Search for the cell housing the specified text and yield its (x, y) center coordinate. 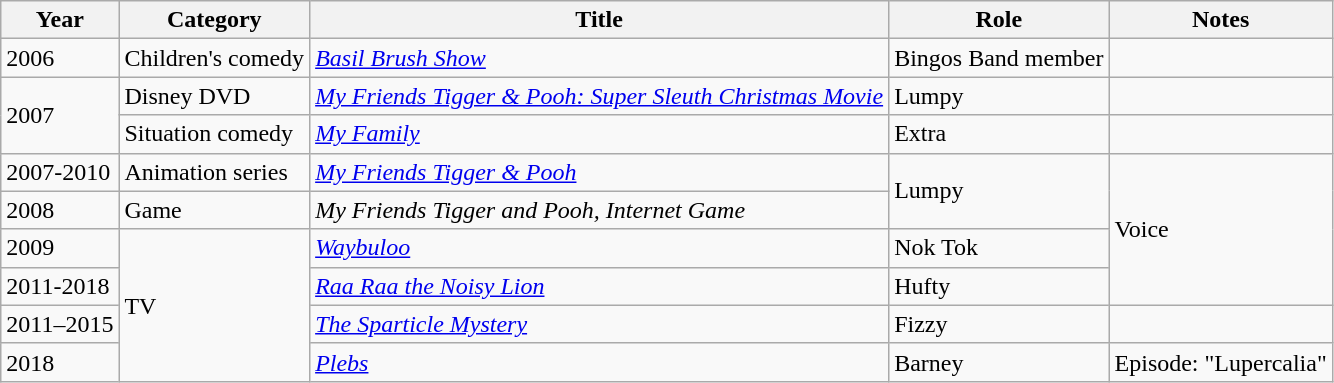
Disney DVD (214, 96)
2007-2010 (60, 172)
Fizzy (999, 324)
Title (600, 20)
My Friends Tigger & Pooh (600, 172)
Bingos Band member (999, 58)
Waybuloo (600, 248)
Category (214, 20)
Plebs (600, 362)
Hufty (999, 286)
2011–2015 (60, 324)
Animation series (214, 172)
The Sparticle Mystery (600, 324)
Children's comedy (214, 58)
Notes (1220, 20)
2006 (60, 58)
Voice (1220, 229)
Raa Raa the Noisy Lion (600, 286)
2007 (60, 115)
Episode: "Lupercalia" (1220, 362)
2018 (60, 362)
2008 (60, 210)
Year (60, 20)
My Friends Tigger and Pooh, Internet Game (600, 210)
My Friends Tigger & Pooh: Super Sleuth Christmas Movie (600, 96)
TV (214, 305)
Nok Tok (999, 248)
Role (999, 20)
2011-2018 (60, 286)
2009 (60, 248)
Extra (999, 134)
Basil Brush Show (600, 58)
Situation comedy (214, 134)
My Family (600, 134)
Game (214, 210)
Barney (999, 362)
